Locate the cell with the specified text and output its [X, Y] center coordinate. 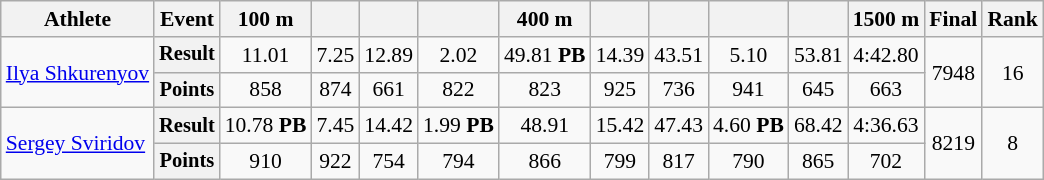
Rank [1012, 19]
794 [458, 162]
754 [388, 162]
1500 m [886, 19]
400 m [545, 19]
7.25 [335, 55]
43.51 [678, 55]
Athlete [78, 19]
645 [818, 90]
910 [266, 162]
7.45 [335, 126]
7948 [953, 72]
14.39 [620, 55]
874 [335, 90]
925 [620, 90]
661 [388, 90]
Ilya Shkurenyov [78, 72]
865 [818, 162]
2.02 [458, 55]
736 [678, 90]
866 [545, 162]
858 [266, 90]
790 [748, 162]
4:36.63 [886, 126]
1.99 PB [458, 126]
Event [187, 19]
68.42 [818, 126]
14.42 [388, 126]
100 m [266, 19]
49.81 PB [545, 55]
663 [886, 90]
15.42 [620, 126]
817 [678, 162]
922 [335, 162]
702 [886, 162]
16 [1012, 72]
822 [458, 90]
823 [545, 90]
47.43 [678, 126]
799 [620, 162]
48.91 [545, 126]
11.01 [266, 55]
10.78 PB [266, 126]
8 [1012, 144]
941 [748, 90]
5.10 [748, 55]
12.89 [388, 55]
4:42.80 [886, 55]
8219 [953, 144]
53.81 [818, 55]
4.60 PB [748, 126]
Final [953, 19]
Sergey Sviridov [78, 144]
